Capture the cell that displays the provided text and extract its (x, y) central coordinate. 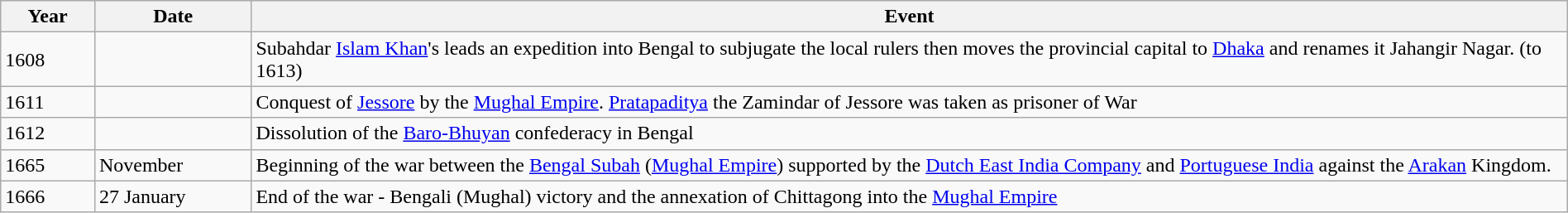
Date (172, 17)
27 January (172, 196)
Event (910, 17)
1612 (48, 133)
1665 (48, 165)
Conquest of Jessore by the Mughal Empire. Pratapaditya the Zamindar of Jessore was taken as prisoner of War (910, 102)
1611 (48, 102)
Dissolution of the Baro-Bhuyan confederacy in Bengal (910, 133)
End of the war - Bengali (Mughal) victory and the annexation of Chittagong into the Mughal Empire (910, 196)
November (172, 165)
Year (48, 17)
1608 (48, 60)
1666 (48, 196)
